Search for the cell housing the specified text and yield its (X, Y) center coordinate. 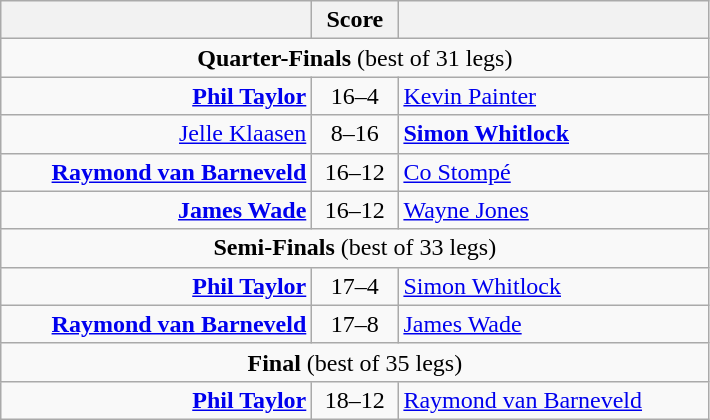
18–12 (355, 400)
Kevin Painter (554, 96)
Final (best of 35 legs) (355, 362)
Semi-Finals (best of 33 legs) (355, 248)
8–16 (355, 134)
17–8 (355, 324)
16–4 (355, 96)
Quarter-Finals (best of 31 legs) (355, 58)
Co Stompé (554, 172)
Wayne Jones (554, 210)
Score (355, 20)
Jelle Klaasen (156, 134)
17–4 (355, 286)
